Capture the cell that displays the provided text and extract its (x, y) central coordinate. 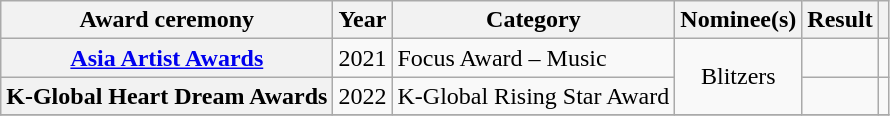
Nominee(s) (738, 20)
Year (362, 20)
K-Global Heart Dream Awards (167, 96)
Result (840, 20)
K-Global Rising Star Award (534, 96)
Blitzers (738, 77)
Category (534, 20)
Award ceremony (167, 20)
Asia Artist Awards (167, 58)
Focus Award – Music (534, 58)
2022 (362, 96)
2021 (362, 58)
